Find where the given text appears and provide that cell's center as [X, Y] coordinate. 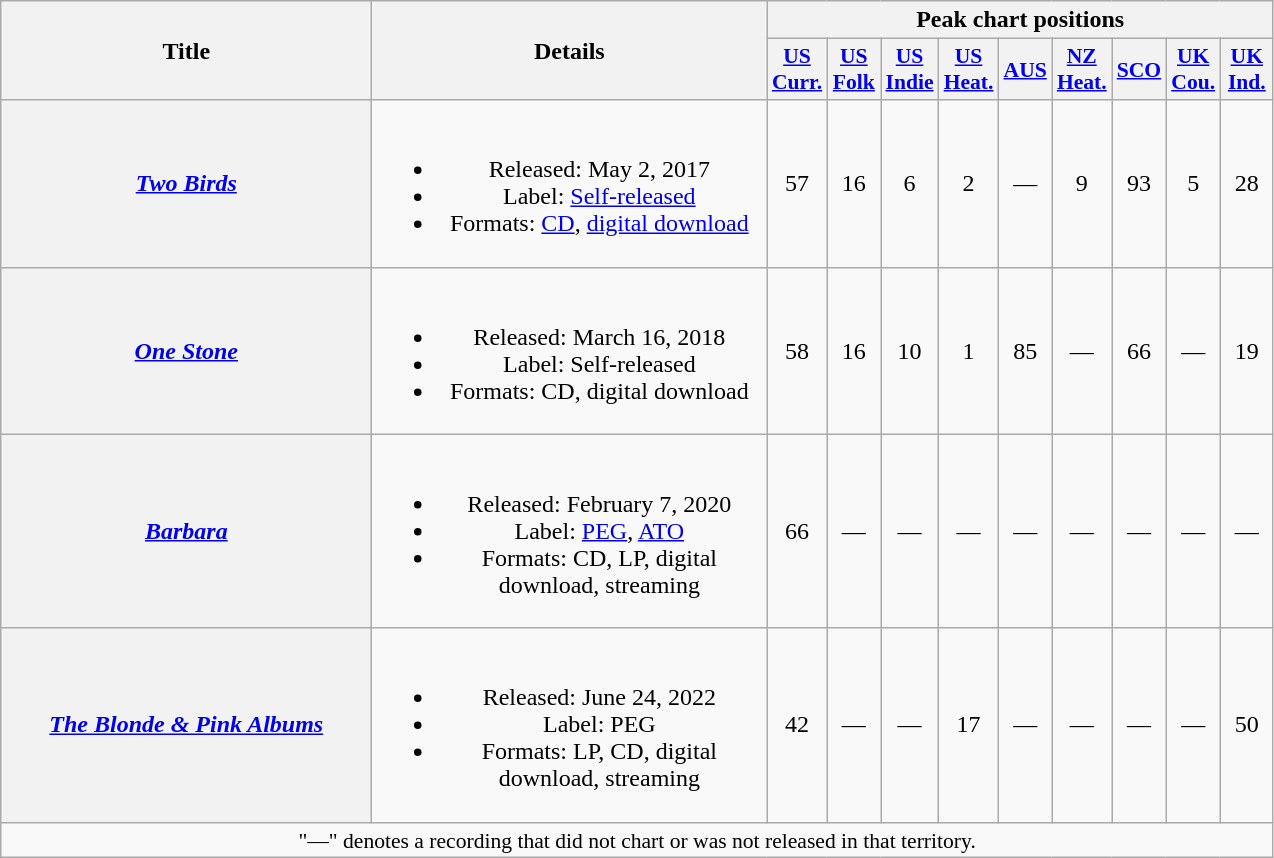
5 [1193, 184]
6 [909, 184]
57 [797, 184]
"—" denotes a recording that did not chart or was not released in that territory. [638, 840]
2 [969, 184]
Title [186, 50]
85 [1026, 350]
USFolk [854, 70]
UKInd. [1246, 70]
SCO [1140, 70]
Peak chart positions [1020, 20]
58 [797, 350]
93 [1140, 184]
USHeat. [969, 70]
Released: May 2, 2017Label: Self-releasedFormats: CD, digital download [570, 184]
Two Birds [186, 184]
NZHeat. [1082, 70]
Released: March 16, 2018Label: Self-releasedFormats: CD, digital download [570, 350]
Barbara [186, 531]
Details [570, 50]
28 [1246, 184]
UKCou. [1193, 70]
9 [1082, 184]
One Stone [186, 350]
19 [1246, 350]
Released: February 7, 2020Label: PEG, ATOFormats: CD, LP, digital download, streaming [570, 531]
USIndie [909, 70]
10 [909, 350]
Released: June 24, 2022Label: PEGFormats: LP, CD, digital download, streaming [570, 725]
17 [969, 725]
42 [797, 725]
50 [1246, 725]
The Blonde & Pink Albums [186, 725]
AUS [1026, 70]
USCurr. [797, 70]
1 [969, 350]
